Return the [x, y] coordinate for the center point of the cell that contains the specified text.  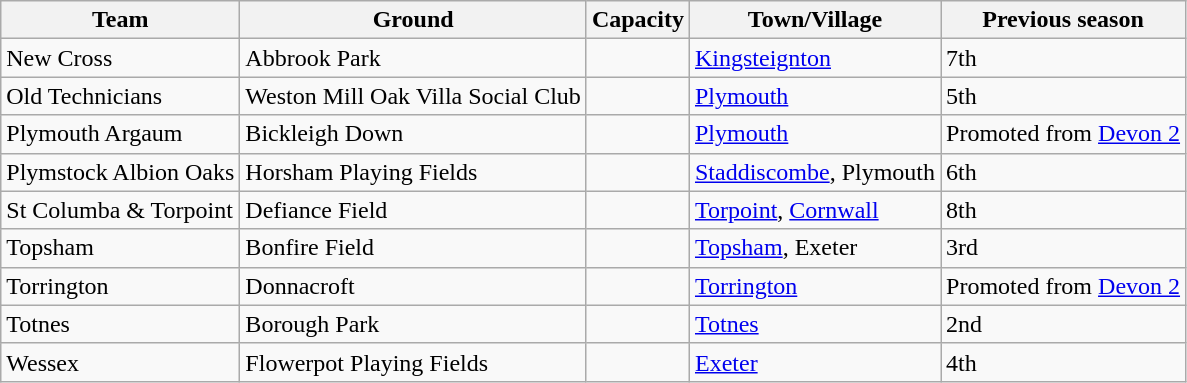
Plymstock Albion Oaks [120, 172]
7th [1064, 58]
St Columba & Torpoint [120, 210]
Horsham Playing Fields [414, 172]
8th [1064, 210]
Wessex [120, 362]
4th [1064, 362]
Donnacroft [414, 286]
Capacity [638, 20]
Old Technicians [120, 96]
Torpoint, Cornwall [814, 210]
Bonfire Field [414, 248]
Abbrook Park [414, 58]
Weston Mill Oak Villa Social Club [414, 96]
Team [120, 20]
Exeter [814, 362]
Borough Park [414, 324]
5th [1064, 96]
Previous season [1064, 20]
Plymouth Argaum [120, 134]
Topsham [120, 248]
Bickleigh Down [414, 134]
Ground [414, 20]
Flowerpot Playing Fields [414, 362]
3rd [1064, 248]
Defiance Field [414, 210]
2nd [1064, 324]
6th [1064, 172]
Kingsteignton [814, 58]
Town/Village [814, 20]
Topsham, Exeter [814, 248]
Staddiscombe, Plymouth [814, 172]
New Cross [120, 58]
